Locate the cell with the specified text and output its (x, y) center coordinate. 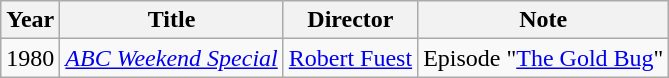
Year (30, 20)
Robert Fuest (350, 58)
Title (172, 20)
Note (544, 20)
ABC Weekend Special (172, 58)
Director (350, 20)
Episode "The Gold Bug" (544, 58)
1980 (30, 58)
